Capture the cell that displays the provided text and extract its (x, y) central coordinate. 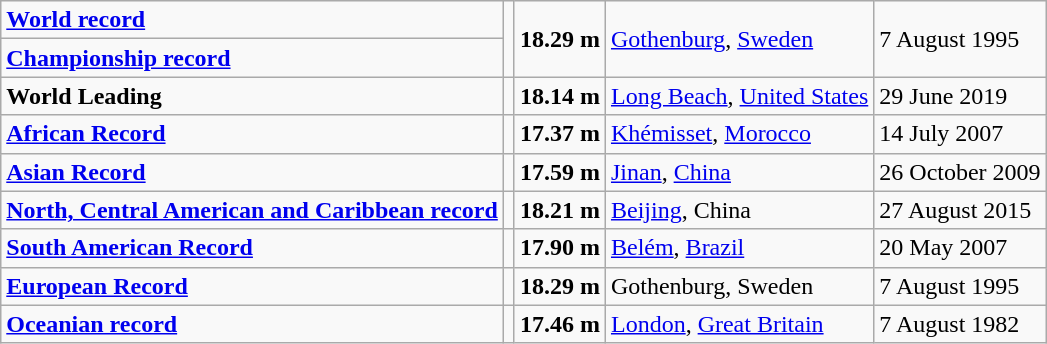
27 August 2015 (960, 210)
17.37 m (560, 134)
Championship record (252, 58)
World Leading (252, 96)
North, Central American and Caribbean record (252, 210)
14 July 2007 (960, 134)
World record (252, 20)
17.46 m (560, 324)
Belém, Brazil (739, 248)
26 October 2009 (960, 172)
Asian Record (252, 172)
20 May 2007 (960, 248)
Oceanian record (252, 324)
18.21 m (560, 210)
17.59 m (560, 172)
Jinan, China (739, 172)
London, Great Britain (739, 324)
Long Beach, United States (739, 96)
17.90 m (560, 248)
South American Record (252, 248)
18.14 m (560, 96)
Khémisset, Morocco (739, 134)
7 August 1982 (960, 324)
Beijing, China (739, 210)
29 June 2019 (960, 96)
African Record (252, 134)
European Record (252, 286)
